Pinpoint the cell where the given text exists, returning its [X, Y] midpoint coordinate. 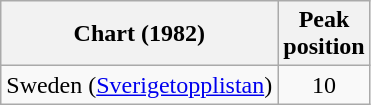
Chart (1982) [140, 34]
Sweden (Sverigetopplistan) [140, 85]
Peakposition [324, 34]
10 [324, 85]
